Pinpoint the cell where the given text exists, returning its (x, y) midpoint coordinate. 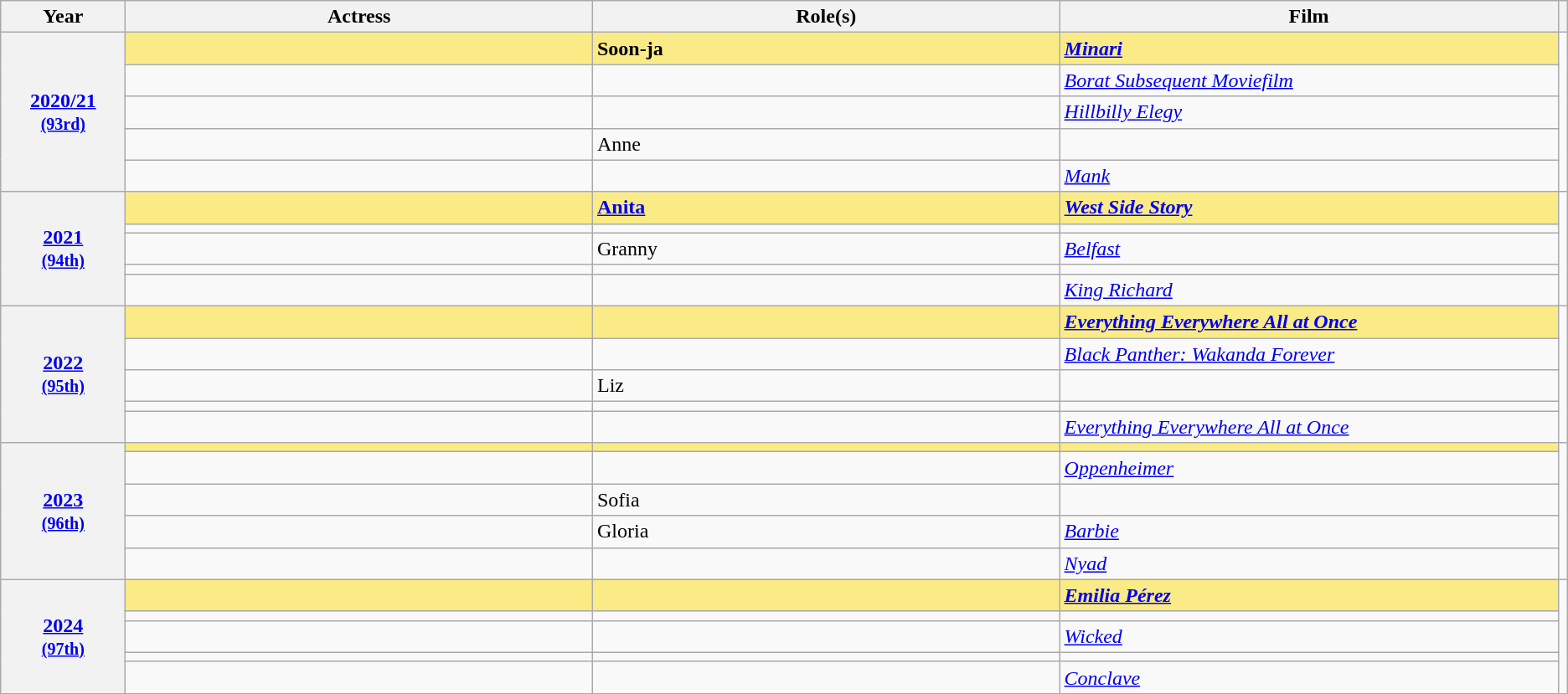
King Richard (1308, 290)
Nyad (1308, 563)
West Side Story (1308, 208)
Minari (1308, 49)
Gloria (826, 532)
Anne (826, 144)
Borat Subsequent Moviefilm (1308, 80)
Sofia (826, 500)
Belfast (1308, 249)
Hillbilly Elegy (1308, 112)
Oppenheimer (1308, 468)
Role(s) (826, 17)
Black Panther: Wakanda Forever (1308, 354)
Actress (359, 17)
Barbie (1308, 532)
Wicked (1308, 636)
Film (1308, 17)
2024(97th) (64, 636)
2022(95th) (64, 373)
2023(96th) (64, 511)
Soon-ja (826, 49)
Emilia Pérez (1308, 595)
Anita (826, 208)
2020/21(93rd) (64, 112)
2021(94th) (64, 249)
Year (64, 17)
Mank (1308, 176)
Liz (826, 386)
Conclave (1308, 677)
Granny (826, 249)
